For the text-containing cell, return its midpoint in [X, Y] coordinate format. 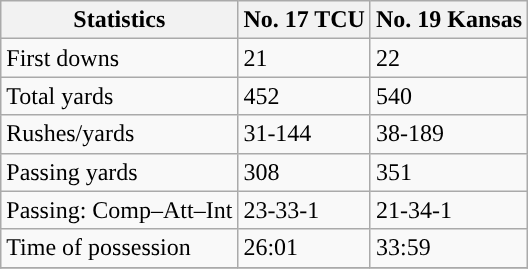
22 [448, 58]
351 [448, 172]
Passing: Comp–Att–Int [120, 210]
31-144 [304, 134]
452 [304, 96]
21 [304, 58]
26:01 [304, 248]
First downs [120, 58]
Passing yards [120, 172]
33:59 [448, 248]
540 [448, 96]
Rushes/yards [120, 134]
No. 17 TCU [304, 20]
Time of possession [120, 248]
308 [304, 172]
23-33-1 [304, 210]
Total yards [120, 96]
38-189 [448, 134]
Statistics [120, 20]
21-34-1 [448, 210]
No. 19 Kansas [448, 20]
